Provide the (x, y) coordinate of the cell's center where the given text is located.  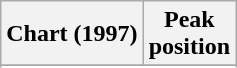
Peakposition (189, 34)
Chart (1997) (72, 34)
